Locate the cell with the specified text and output its (x, y) center coordinate. 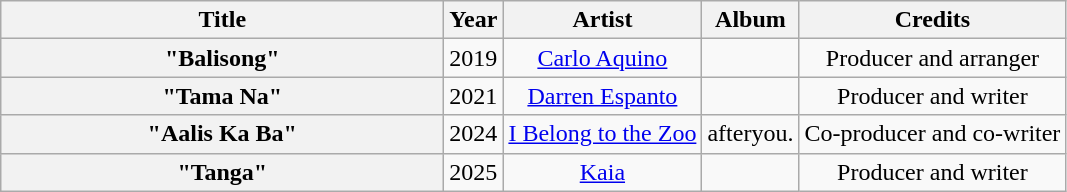
Year (474, 20)
Co-producer and co-writer (932, 134)
Album (750, 20)
I Belong to the Zoo (602, 134)
"Aalis Ka Ba" (222, 134)
Kaia (602, 172)
"Balisong" (222, 58)
2021 (474, 96)
2019 (474, 58)
"Tanga" (222, 172)
Carlo Aquino (602, 58)
Title (222, 20)
2024 (474, 134)
2025 (474, 172)
Credits (932, 20)
Darren Espanto (602, 96)
Producer and arranger (932, 58)
Artist (602, 20)
"Tama Na" (222, 96)
afteryou. (750, 134)
